Scan for the cell matching the given text and deliver its [x, y] coordinate at center. 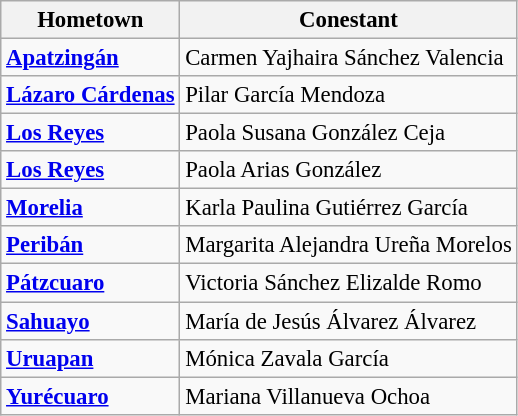
Uruapan [90, 358]
Yurécuaro [90, 396]
Morelia [90, 208]
Pátzcuaro [90, 283]
Margarita Alejandra Ureña Morelos [348, 245]
Conestant [348, 20]
Pilar García Mendoza [348, 95]
Apatzingán [90, 58]
Mónica Zavala García [348, 358]
Lázaro Cárdenas [90, 95]
María de Jesús Álvarez Álvarez [348, 321]
Sahuayo [90, 321]
Victoria Sánchez Elizalde Romo [348, 283]
Paola Susana González Ceja [348, 133]
Karla Paulina Gutiérrez García [348, 208]
Carmen Yajhaira Sánchez Valencia [348, 58]
Hometown [90, 20]
Mariana Villanueva Ochoa [348, 396]
Peribán [90, 245]
Paola Arias González [348, 170]
